For the text-containing cell, return its midpoint in [x, y] coordinate format. 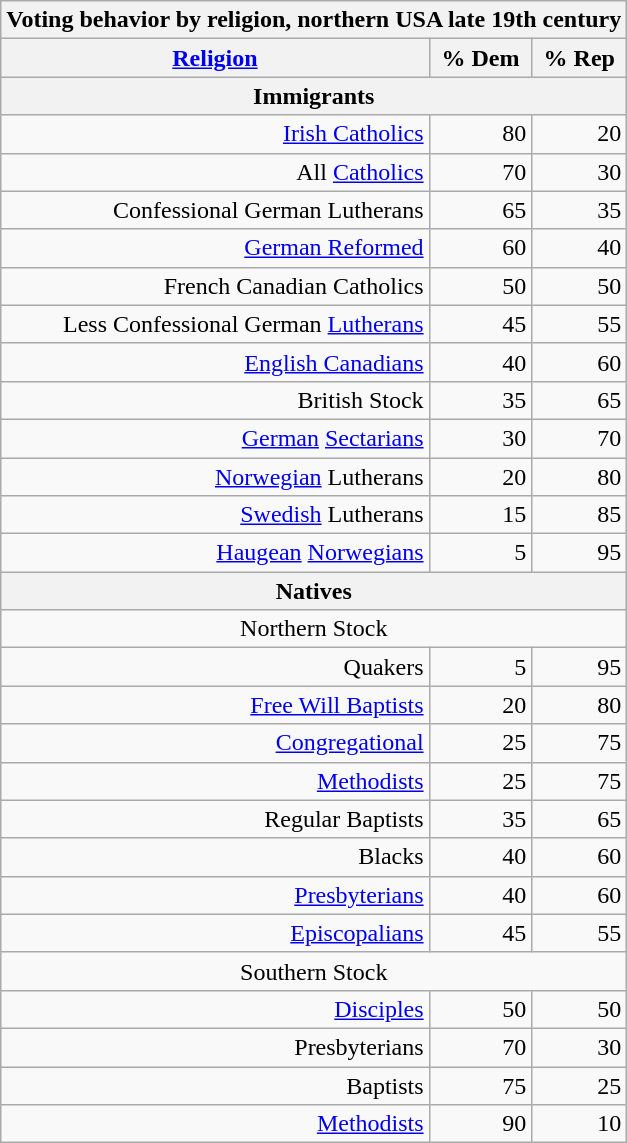
10 [580, 1124]
All Catholics [215, 172]
Northern Stock [314, 629]
Disciples [215, 1009]
% Dem [480, 58]
Less Confessional German Lutherans [215, 324]
Regular Baptists [215, 819]
Norwegian Lutherans [215, 477]
Religion [215, 58]
15 [480, 515]
Confessional German Lutherans [215, 210]
Southern Stock [314, 971]
Swedish Lutherans [215, 515]
Haugean Norwegians [215, 553]
English Canadians [215, 362]
Congregational [215, 743]
Quakers [215, 667]
Voting behavior by religion, northern USA late 19th century [314, 20]
Blacks [215, 857]
85 [580, 515]
Immigrants [314, 96]
% Rep [580, 58]
Episcopalians [215, 933]
Free Will Baptists [215, 705]
Irish Catholics [215, 134]
British Stock [215, 400]
French Canadian Catholics [215, 286]
90 [480, 1124]
German Reformed [215, 248]
Baptists [215, 1085]
German Sectarians [215, 438]
Natives [314, 591]
